From the cell containing the given text, extract its center point as (X, Y) coordinate. 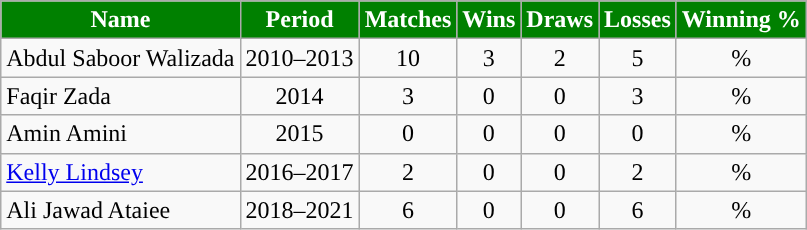
Draws (560, 20)
2018–2021 (300, 210)
2010–2013 (300, 58)
Wins (489, 20)
Period (300, 20)
Faqir Zada (120, 96)
Losses (638, 20)
Amin Amini (120, 134)
10 (408, 58)
Kelly Lindsey (120, 172)
Matches (408, 20)
Winning % (741, 20)
2016–2017 (300, 172)
Name (120, 20)
2014 (300, 96)
Abdul Saboor Walizada (120, 58)
5 (638, 58)
2015 (300, 134)
Ali Jawad Ataiee (120, 210)
